Provide the [X, Y] coordinate of the cell's center where the given text is located.  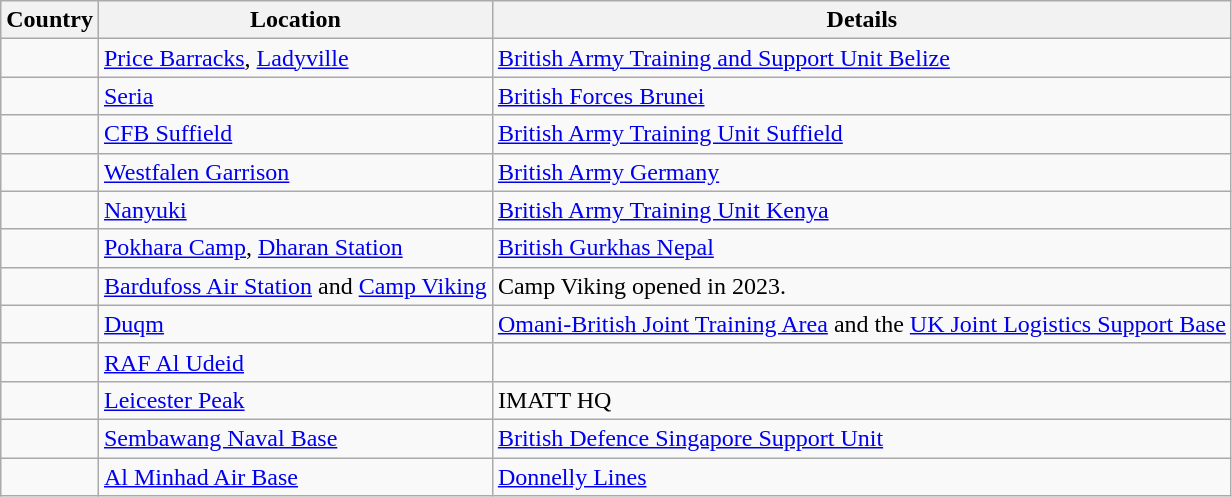
British Army Training Unit Kenya [862, 210]
Donnelly Lines [862, 477]
Omani-British Joint Training Area and the UK Joint Logistics Support Base [862, 324]
RAF Al Udeid [295, 362]
CFB Suffield [295, 134]
Pokhara Camp, Dharan Station [295, 248]
Sembawang Naval Base [295, 438]
Al Minhad Air Base [295, 477]
Westfalen Garrison [295, 172]
Bardufoss Air Station and Camp Viking [295, 286]
Location [295, 20]
Price Barracks, Ladyville [295, 58]
Duqm [295, 324]
Country [50, 20]
Details [862, 20]
Seria [295, 96]
IMATT HQ [862, 400]
Camp Viking opened in 2023. [862, 286]
British Gurkhas Nepal [862, 248]
British Army Germany [862, 172]
British Army Training and Support Unit Belize [862, 58]
Nanyuki [295, 210]
British Army Training Unit Suffield [862, 134]
Leicester Peak [295, 400]
British Defence Singapore Support Unit [862, 438]
British Forces Brunei [862, 96]
